Search for the cell housing the specified text and yield its [X, Y] center coordinate. 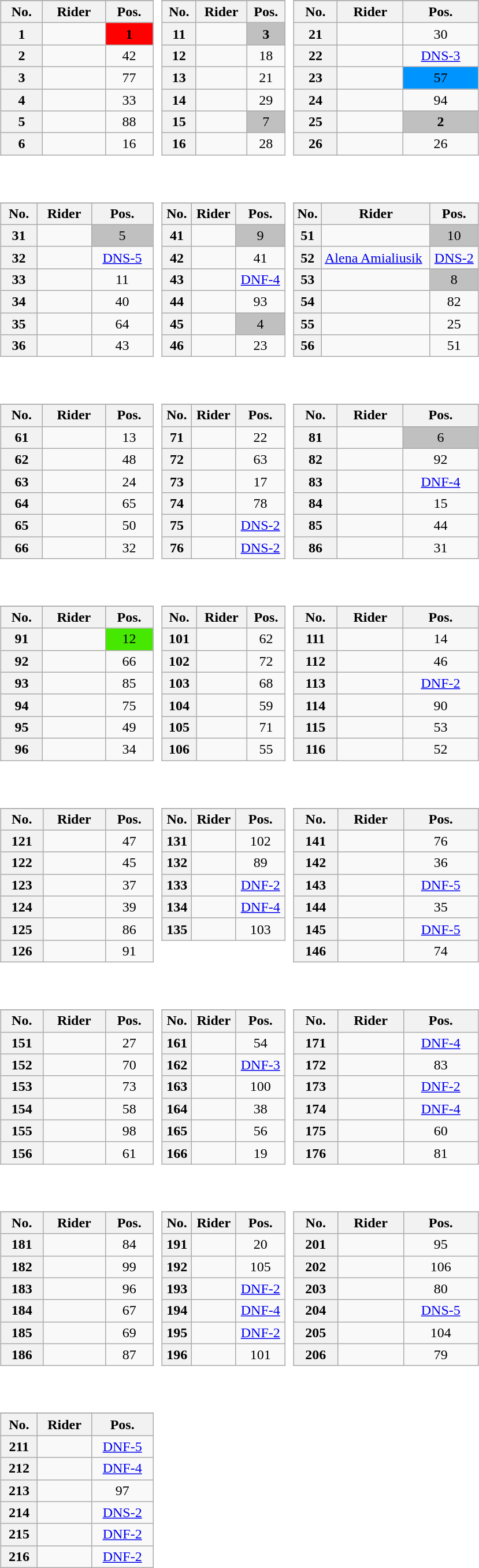
133 [177, 885]
164 [177, 1109]
17 [260, 481]
124 [22, 907]
115 [315, 727]
8 [454, 279]
48 [129, 459]
121 [22, 841]
172 [315, 1065]
135 [177, 929]
194 [177, 1311]
185 [22, 1333]
205 [315, 1333]
174 [315, 1109]
59 [266, 705]
202 [315, 1267]
163 [177, 1087]
156 [22, 1153]
141 [315, 841]
89 [261, 863]
113 [315, 683]
125 [22, 929]
182 [22, 1267]
144 [315, 907]
211 [18, 1447]
166 [177, 1153]
215 [18, 1534]
DNF-3 [261, 1065]
No. Rider Pos. 161 54 162 DNF-3 163 100 164 38 165 56 166 19 [225, 1079]
70 [129, 1065]
131 [177, 841]
123 [22, 885]
212 [18, 1469]
No. Rider Pos. 41 9 42 41 43 DNF-4 44 93 45 4 46 23 [225, 272]
201 [315, 1245]
216 [18, 1556]
No. Rider Pos. 131 102 132 89 133 DNF-2 134 DNF-4 135 103 [225, 877]
38 [261, 1109]
27 [129, 1043]
37 [129, 885]
206 [315, 1355]
145 [315, 929]
69 [129, 1333]
192 [177, 1267]
39 [129, 907]
191 [177, 1245]
154 [22, 1109]
161 [177, 1043]
181 [22, 1245]
214 [18, 1512]
10 [454, 235]
142 [315, 863]
151 [22, 1043]
20 [261, 1245]
29 [266, 100]
204 [315, 1311]
132 [177, 863]
162 [177, 1065]
47 [129, 841]
19 [261, 1153]
40 [122, 301]
203 [315, 1289]
97 [122, 1490]
18 [266, 56]
Alena Amialiusik [376, 257]
171 [315, 1043]
DNS-3 [440, 56]
79 [440, 1355]
87 [129, 1355]
122 [22, 863]
78 [260, 503]
7 [266, 122]
111 [315, 639]
98 [129, 1131]
173 [315, 1087]
155 [22, 1131]
112 [315, 661]
196 [177, 1355]
28 [266, 144]
134 [177, 907]
60 [440, 1131]
30 [440, 34]
67 [129, 1311]
116 [315, 749]
58 [129, 1109]
152 [22, 1065]
195 [177, 1333]
100 [261, 1087]
No. Rider Pos. 191 20 192 105 193 DNF-2 194 DNF-4 195 DNF-2 196 101 [225, 1281]
153 [22, 1087]
175 [315, 1131]
99 [129, 1267]
143 [315, 885]
No. Rider Pos. 71 22 72 63 73 17 74 78 75 DNS-2 76 DNS-2 [225, 474]
186 [22, 1355]
77 [129, 78]
57 [440, 78]
50 [129, 525]
193 [177, 1289]
183 [22, 1289]
68 [266, 683]
49 [129, 727]
9 [260, 235]
184 [22, 1311]
165 [177, 1131]
114 [315, 705]
90 [440, 705]
126 [22, 951]
88 [129, 122]
176 [315, 1153]
146 [315, 951]
80 [440, 1289]
No. Rider Pos. 101 62 102 72 103 68 104 59 105 71 106 55 [225, 676]
213 [18, 1490]
